Return the [X, Y] coordinate for the center point of the cell that contains the specified text.  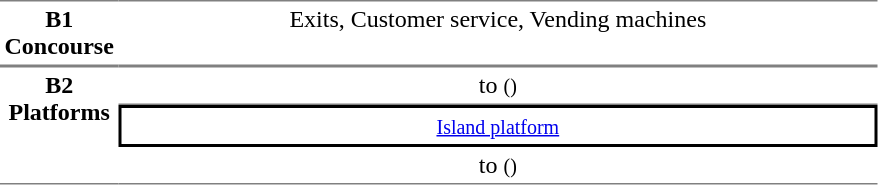
B1Concourse [59, 33]
Exits, Customer service, Vending machines [498, 33]
Island platform [498, 126]
B2Platforms [59, 125]
